Extract the [X, Y] coordinate from the center of the cell holding the provided text.  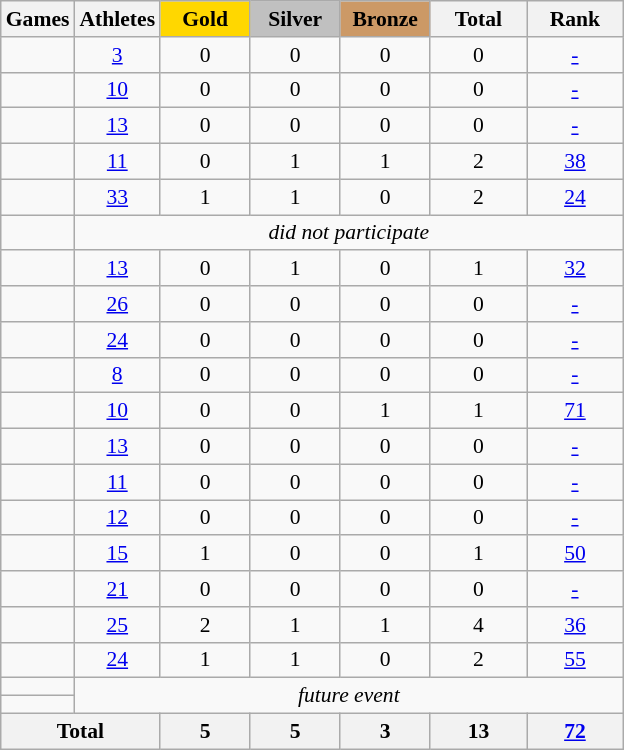
72 [576, 732]
25 [117, 625]
50 [576, 554]
Athletes [117, 19]
36 [576, 625]
8 [117, 375]
4 [478, 625]
Gold [205, 19]
33 [117, 197]
Silver [295, 19]
future event [348, 696]
38 [576, 162]
71 [576, 411]
55 [576, 660]
Games [38, 19]
26 [117, 304]
12 [117, 518]
Rank [576, 19]
32 [576, 269]
15 [117, 554]
21 [117, 589]
did not participate [348, 233]
Bronze [385, 19]
